Identify which cell holds the provided text, then report its (X, Y) central coordinate. 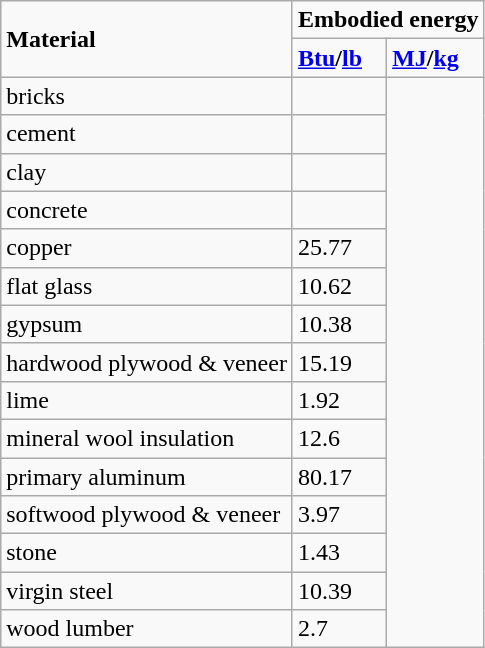
concrete (147, 210)
25.77 (339, 248)
MJ/kg (436, 58)
80.17 (339, 477)
Material (147, 39)
softwood plywood & veneer (147, 515)
12.6 (339, 438)
1.43 (339, 553)
10.38 (339, 324)
virgin steel (147, 591)
10.62 (339, 286)
hardwood plywood & veneer (147, 362)
primary aluminum (147, 477)
15.19 (339, 362)
Embodied energy (388, 20)
stone (147, 553)
Btu/lb (339, 58)
wood lumber (147, 629)
clay (147, 172)
gypsum (147, 324)
flat glass (147, 286)
2.7 (339, 629)
copper (147, 248)
lime (147, 400)
mineral wool insulation (147, 438)
1.92 (339, 400)
10.39 (339, 591)
cement (147, 134)
bricks (147, 96)
3.97 (339, 515)
